Detect which cell encompasses the target text, then output its (X, Y) center coordinate. 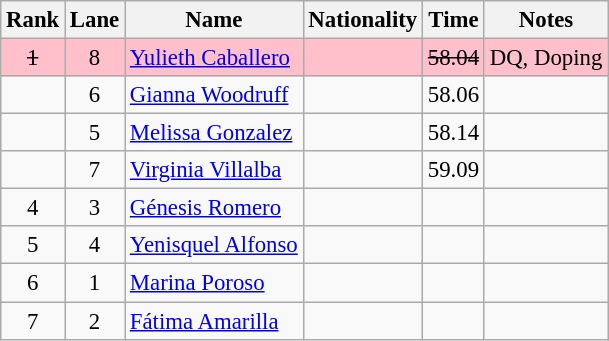
58.14 (454, 133)
Gianna Woodruff (214, 95)
8 (95, 58)
Lane (95, 20)
Génesis Romero (214, 208)
Yenisquel Alfonso (214, 245)
Notes (546, 20)
Virginia Villalba (214, 170)
3 (95, 208)
58.04 (454, 58)
59.09 (454, 170)
DQ, Doping (546, 58)
2 (95, 321)
Marina Poroso (214, 283)
Time (454, 20)
58.06 (454, 95)
Yulieth Caballero (214, 58)
Fátima Amarilla (214, 321)
Rank (33, 20)
Nationality (362, 20)
Melissa Gonzalez (214, 133)
Name (214, 20)
